Provide the [X, Y] coordinate of the cell's center where the given text is located.  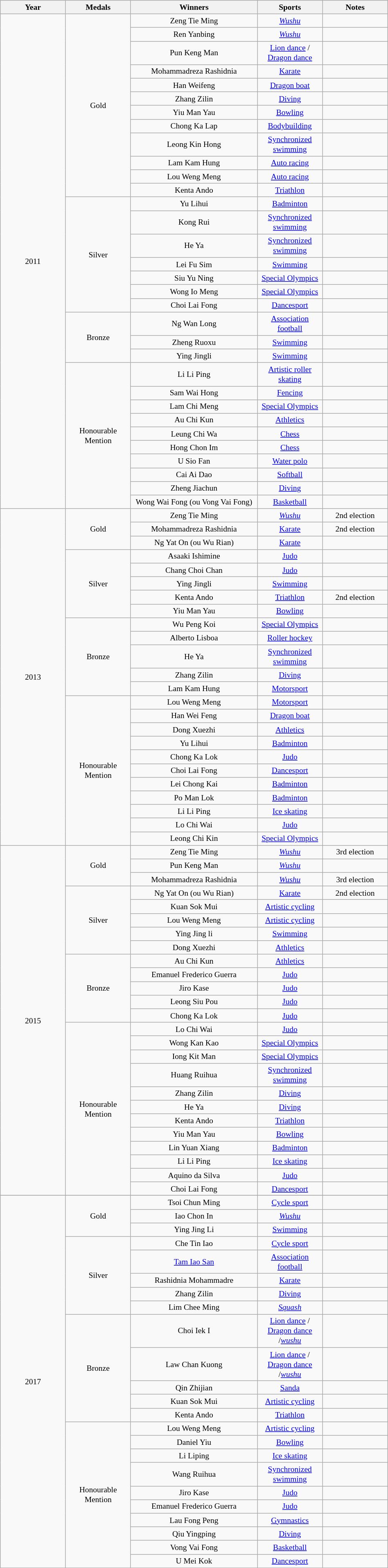
Wu Peng Koi [194, 624]
Wang Ruihua [194, 1474]
Daniel Yiu [194, 1442]
2011 [33, 261]
Huang Ruihua [194, 1075]
Lei Chong Kai [194, 784]
Leong Siu Pou [194, 1002]
Leong Kin Hong [194, 144]
Medals [98, 7]
Notes [355, 7]
Lam Chi Meng [194, 407]
Qin Zhijian [194, 1388]
Ren Yanbing [194, 34]
Ying Jing Li [194, 1229]
Po Man Lok [194, 798]
Chang Choi Chan [194, 570]
Vong Vai Fong [194, 1548]
Choi Iek I [194, 1331]
2015 [33, 1021]
Tsoi Chun Ming [194, 1202]
Siu Yu Ning [194, 278]
Winners [194, 7]
Zheng Jiachun [194, 488]
Roller hockey [290, 638]
Leung Chi Wa [194, 434]
Li Liping [194, 1456]
Lion dance / Dragon dance [290, 53]
Alberto Lisboa [194, 638]
Sam Wai Hong [194, 393]
Qiu Yingping [194, 1534]
Lim Chee Ming [194, 1308]
Han Wei Feng [194, 716]
Artistic roller skating [290, 374]
Sanda [290, 1388]
Kong Rui [194, 223]
Hong Chon Im [194, 448]
Che Tin Iao [194, 1243]
Ng Wan Long [194, 323]
Asaaki Ishimine [194, 556]
Fencing [290, 393]
Wong Kan Kao [194, 1043]
Year [33, 7]
Wong Io Meng [194, 291]
Leong Chi Kin [194, 838]
Law Chan Kuong [194, 1364]
Water polo [290, 461]
2013 [33, 677]
Rashidnia Mohammadre [194, 1280]
Lau Fong Peng [194, 1520]
Lin Yuan Xiang [194, 1148]
Han Weifeng [194, 85]
Tam Iao San [194, 1262]
Wong Wai Fong (ou Vong Vai Fong) [194, 502]
Chong Ka Lap [194, 126]
Iong Kit Man [194, 1057]
U Mei Kok [194, 1561]
Aquino da Silva [194, 1175]
U Sio Fan [194, 461]
2017 [33, 1381]
Gymnastics [290, 1520]
Iao Chon In [194, 1216]
Softball [290, 475]
Ying Jing li [194, 934]
Squash [290, 1308]
Sports [290, 7]
Bodybuilding [290, 126]
Zheng Ruoxu [194, 342]
Cai Ai Dao [194, 475]
Lei Fu Sim [194, 264]
